Determine the [X, Y] coordinate at the center of the cell enclosing the given text.  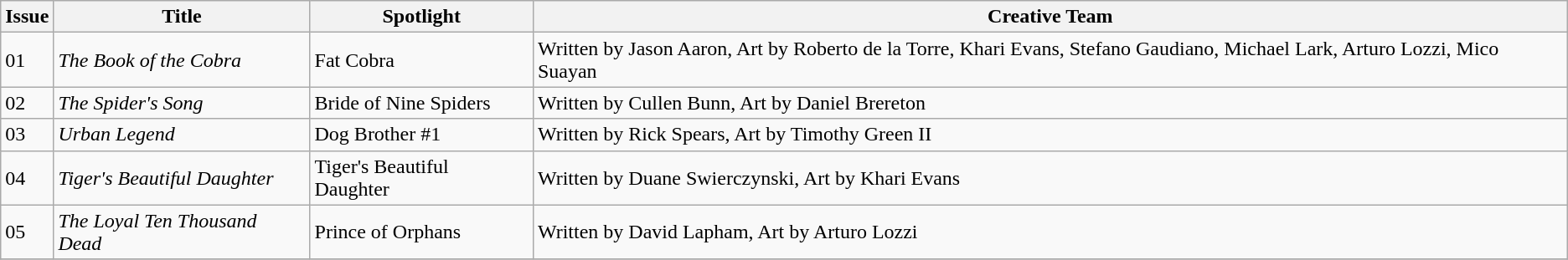
05 [27, 232]
Written by David Lapham, Art by Arturo Lozzi [1050, 232]
Written by Rick Spears, Art by Timothy Green II [1050, 135]
Bride of Nine Spiders [421, 103]
Urban Legend [182, 135]
01 [27, 60]
Fat Cobra [421, 60]
Title [182, 17]
Dog Brother #1 [421, 135]
Issue [27, 17]
The Loyal Ten Thousand Dead [182, 232]
Written by Jason Aaron, Art by Roberto de la Torre, Khari Evans, Stefano Gaudiano, Michael Lark, Arturo Lozzi, Mico Suayan [1050, 60]
Creative Team [1050, 17]
04 [27, 177]
Written by Cullen Bunn, Art by Daniel Brereton [1050, 103]
Spotlight [421, 17]
Prince of Orphans [421, 232]
03 [27, 135]
Written by Duane Swierczynski, Art by Khari Evans [1050, 177]
The Spider's Song [182, 103]
02 [27, 103]
The Book of the Cobra [182, 60]
